From the cell containing the given text, extract its center point as [x, y] coordinate. 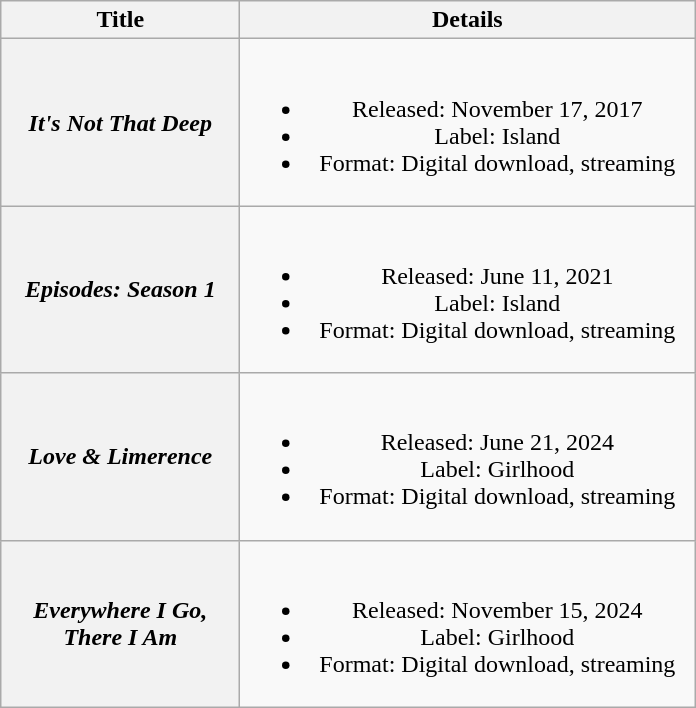
Episodes: Season 1 [120, 290]
Released: November 17, 2017Label: IslandFormat: Digital download, streaming [468, 122]
Everywhere I Go, There I Am [120, 624]
Released: June 21, 2024Label: GirlhoodFormat: Digital download, streaming [468, 456]
Love & Limerence [120, 456]
Released: November 15, 2024Label: GirlhoodFormat: Digital download, streaming [468, 624]
Title [120, 20]
Released: June 11, 2021Label: IslandFormat: Digital download, streaming [468, 290]
Details [468, 20]
It's Not That Deep [120, 122]
